Determine the [x, y] coordinate at the center of the cell enclosing the given text.  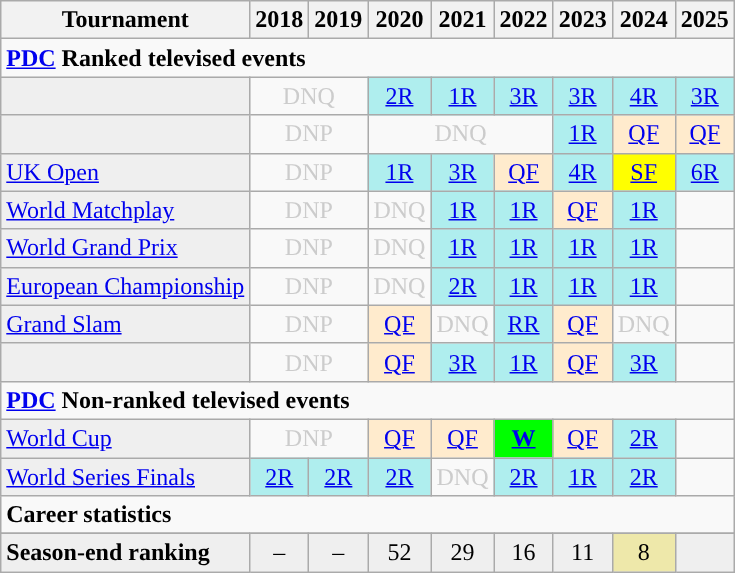
Tournament [126, 20]
2025 [704, 20]
Season-end ranking [126, 553]
2018 [280, 20]
2024 [644, 20]
2019 [338, 20]
2020 [400, 20]
29 [462, 553]
PDC Ranked televised events [368, 58]
PDC Non-ranked televised events [368, 400]
World Grand Prix [126, 248]
2021 [462, 20]
World Series Finals [126, 477]
UK Open [126, 172]
8 [644, 553]
World Matchplay [126, 210]
2023 [582, 20]
6R [704, 172]
W [524, 438]
RR [524, 324]
Career statistics [368, 515]
European Championship [126, 286]
52 [400, 553]
SF [644, 172]
11 [582, 553]
Grand Slam [126, 324]
World Cup [126, 438]
16 [524, 553]
2022 [524, 20]
